Search for the cell housing the specified text and yield its (x, y) center coordinate. 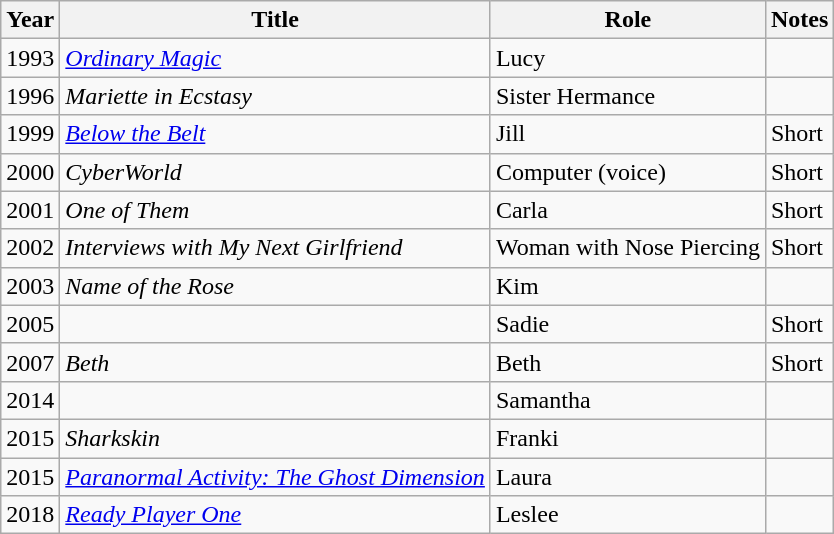
1996 (30, 96)
Sadie (628, 324)
Name of the Rose (276, 286)
Samantha (628, 400)
Kim (628, 286)
2003 (30, 286)
Ordinary Magic (276, 58)
One of Them (276, 210)
2005 (30, 324)
Franki (628, 438)
Leslee (628, 515)
2018 (30, 515)
Jill (628, 134)
2007 (30, 362)
2014 (30, 400)
Below the Belt (276, 134)
Year (30, 20)
Woman with Nose Piercing (628, 248)
Role (628, 20)
Laura (628, 477)
Mariette in Ecstasy (276, 96)
Lucy (628, 58)
Carla (628, 210)
Title (276, 20)
Interviews with My Next Girlfriend (276, 248)
Sister Hermance (628, 96)
2001 (30, 210)
2002 (30, 248)
Ready Player One (276, 515)
1999 (30, 134)
Paranormal Activity: The Ghost Dimension (276, 477)
Computer (voice) (628, 172)
Notes (799, 20)
2000 (30, 172)
Sharkskin (276, 438)
1993 (30, 58)
CyberWorld (276, 172)
